Output the (x, y) coordinate of the center of the cell containing the given text.  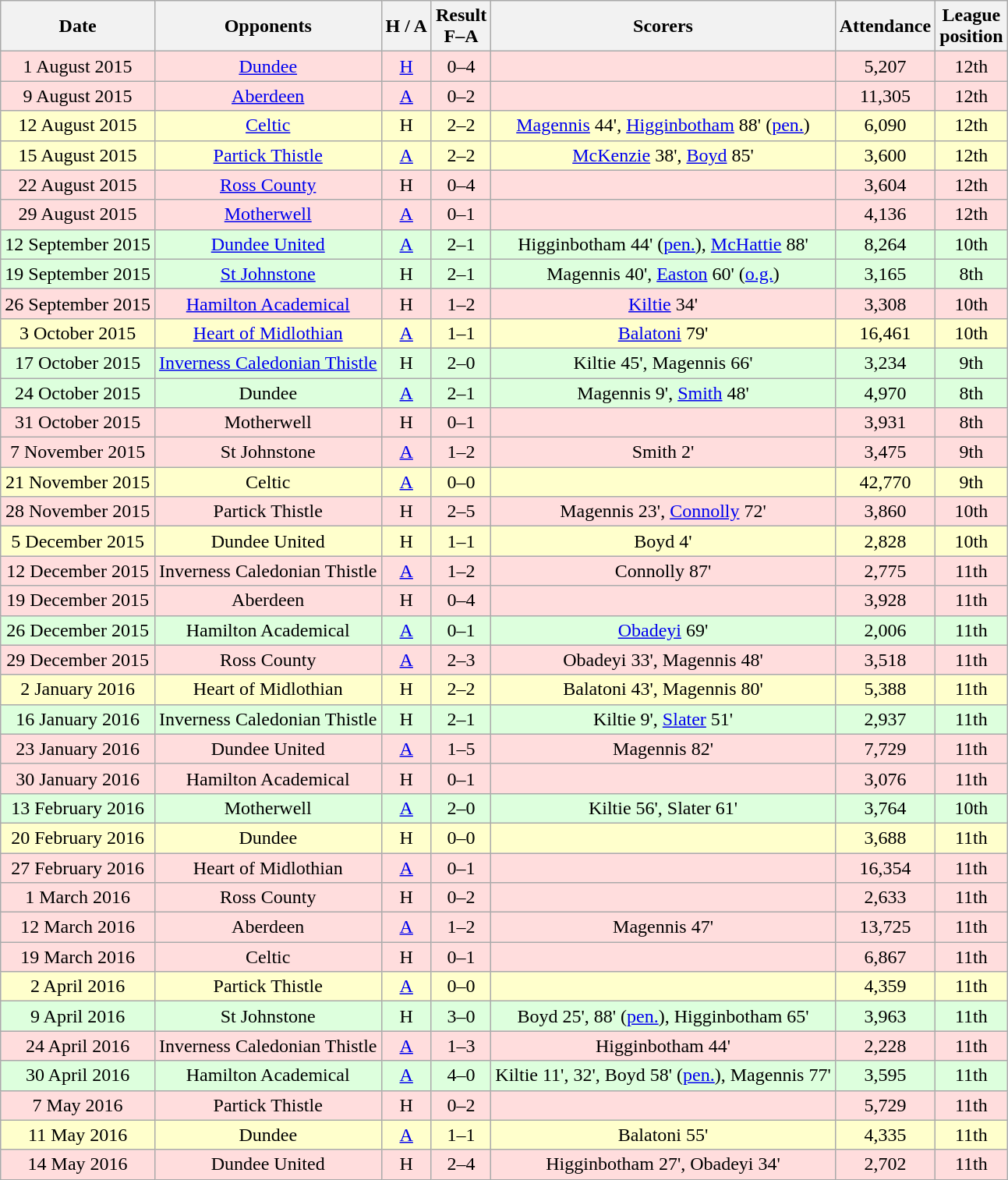
11 May 2016 (78, 1135)
24 October 2015 (78, 392)
McKenzie 38', Boyd 85' (663, 155)
17 October 2015 (78, 363)
12 December 2015 (78, 571)
6,867 (885, 957)
Magennis 40', Easton 60' (o.g.) (663, 274)
Kiltie 9', Slater 51' (663, 719)
22 August 2015 (78, 185)
23 January 2016 (78, 749)
3,165 (885, 274)
Connolly 87' (663, 571)
Smith 2' (663, 452)
5,729 (885, 1105)
26 September 2015 (78, 303)
5,388 (885, 689)
3,860 (885, 512)
30 April 2016 (78, 1075)
3,600 (885, 155)
2,633 (885, 898)
1 March 2016 (78, 898)
15 August 2015 (78, 155)
Magennis 82' (663, 749)
3,764 (885, 808)
Kiltie 34' (663, 303)
12 September 2015 (78, 244)
3,928 (885, 601)
1–3 (461, 1046)
Kiltie 56', Slater 61' (663, 808)
12 March 2016 (78, 927)
Obadeyi 33', Magennis 48' (663, 660)
16,354 (885, 868)
6,090 (885, 126)
27 February 2016 (78, 868)
26 December 2015 (78, 630)
Magennis 9', Smith 48' (663, 392)
2,228 (885, 1046)
13 February 2016 (78, 808)
8,264 (885, 244)
28 November 2015 (78, 512)
3,475 (885, 452)
4,136 (885, 214)
19 September 2015 (78, 274)
4,359 (885, 987)
3,234 (885, 363)
3,963 (885, 1016)
3,604 (885, 185)
Leagueposition (971, 27)
7 May 2016 (78, 1105)
19 December 2015 (78, 601)
11,305 (885, 96)
2–4 (461, 1164)
4–0 (461, 1075)
21 November 2015 (78, 482)
2 January 2016 (78, 689)
Boyd 25', 88' (pen.), Higginbotham 65' (663, 1016)
2,006 (885, 630)
Balatoni 79' (663, 333)
2,775 (885, 571)
5 December 2015 (78, 541)
ResultF–A (461, 27)
4,335 (885, 1135)
3,076 (885, 778)
2,702 (885, 1164)
Higginbotham 27', Obadeyi 34' (663, 1164)
4,970 (885, 392)
3,931 (885, 423)
3,518 (885, 660)
13,725 (885, 927)
Magennis 23', Connolly 72' (663, 512)
Boyd 4' (663, 541)
42,770 (885, 482)
Kiltie 11', 32', Boyd 58' (pen.), Magennis 77' (663, 1075)
Higginbotham 44' (663, 1046)
30 January 2016 (78, 778)
29 December 2015 (78, 660)
7,729 (885, 749)
3 October 2015 (78, 333)
Date (78, 27)
16 January 2016 (78, 719)
Attendance (885, 27)
20 February 2016 (78, 838)
14 May 2016 (78, 1164)
Balatoni 43', Magennis 80' (663, 689)
Obadeyi 69' (663, 630)
12 August 2015 (78, 126)
Opponents (268, 27)
9 August 2015 (78, 96)
31 October 2015 (78, 423)
Balatoni 55' (663, 1135)
3,688 (885, 838)
1 August 2015 (78, 66)
3,595 (885, 1075)
3,308 (885, 303)
9 April 2016 (78, 1016)
2,937 (885, 719)
5,207 (885, 66)
Magennis 44', Higginbotham 88' (pen.) (663, 126)
1–5 (461, 749)
2–5 (461, 512)
7 November 2015 (78, 452)
2,828 (885, 541)
19 March 2016 (78, 957)
29 August 2015 (78, 214)
Magennis 47' (663, 927)
H / A (406, 27)
24 April 2016 (78, 1046)
2 April 2016 (78, 987)
3–0 (461, 1016)
2–3 (461, 660)
Scorers (663, 27)
Higginbotham 44' (pen.), McHattie 88' (663, 244)
16,461 (885, 333)
Kiltie 45', Magennis 66' (663, 363)
